Find where the given text appears and provide that cell's center as (X, Y) coordinate. 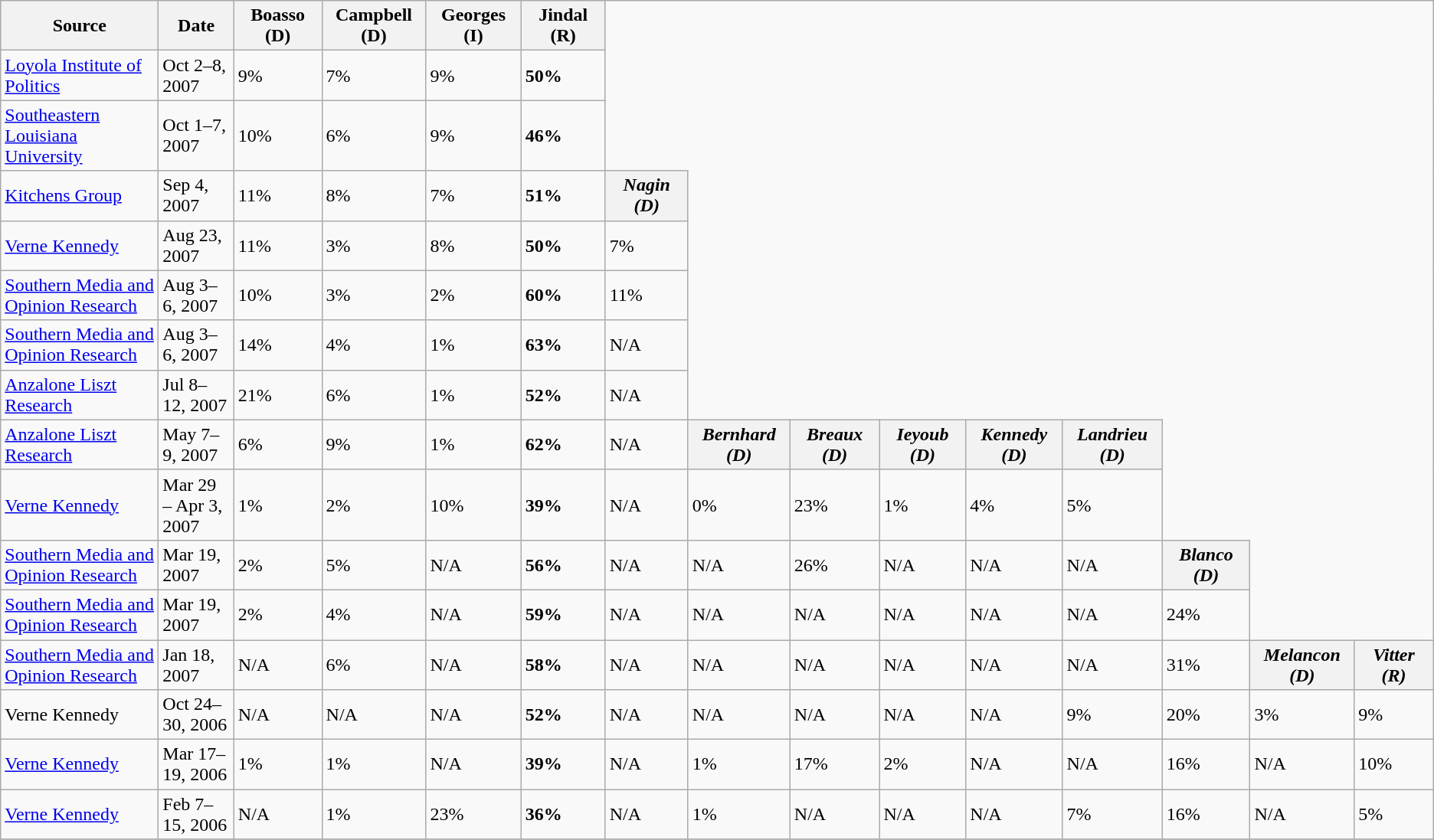
Mar 17–19, 2006 (196, 764)
Feb 7–15, 2006 (196, 815)
Date (196, 26)
26% (835, 565)
46% (563, 136)
14% (277, 345)
Campbell (D) (374, 26)
Oct 2–8, 2007 (196, 75)
51% (563, 196)
17% (835, 764)
Source (80, 26)
Blanco (D) (1206, 565)
Oct 24–30, 2006 (196, 715)
63% (563, 345)
Jul 8–12, 2007 (196, 395)
Southeastern Louisiana University (80, 136)
Melancon (D) (1302, 665)
Vitter (R) (1394, 665)
24% (1206, 614)
Landrieu (D) (1112, 444)
Nagin (D) (647, 196)
59% (563, 614)
36% (563, 815)
56% (563, 565)
62% (563, 444)
Jan 18, 2007 (196, 665)
Loyola Institute of Politics (80, 75)
Mar 29 – Apr 3, 2007 (196, 505)
May 7–9, 2007 (196, 444)
Ieyoub (D) (922, 444)
Georges (I) (473, 26)
Breaux (D) (835, 444)
Kennedy (D) (1014, 444)
60% (563, 296)
0% (738, 505)
31% (1206, 665)
20% (1206, 715)
Aug 23, 2007 (196, 245)
Bernhard (D) (738, 444)
Sep 4, 2007 (196, 196)
21% (277, 395)
Jindal (R) (563, 26)
Oct 1–7, 2007 (196, 136)
Boasso (D) (277, 26)
Kitchens Group (80, 196)
58% (563, 665)
